Locate the cell with the specified text and output its (x, y) center coordinate. 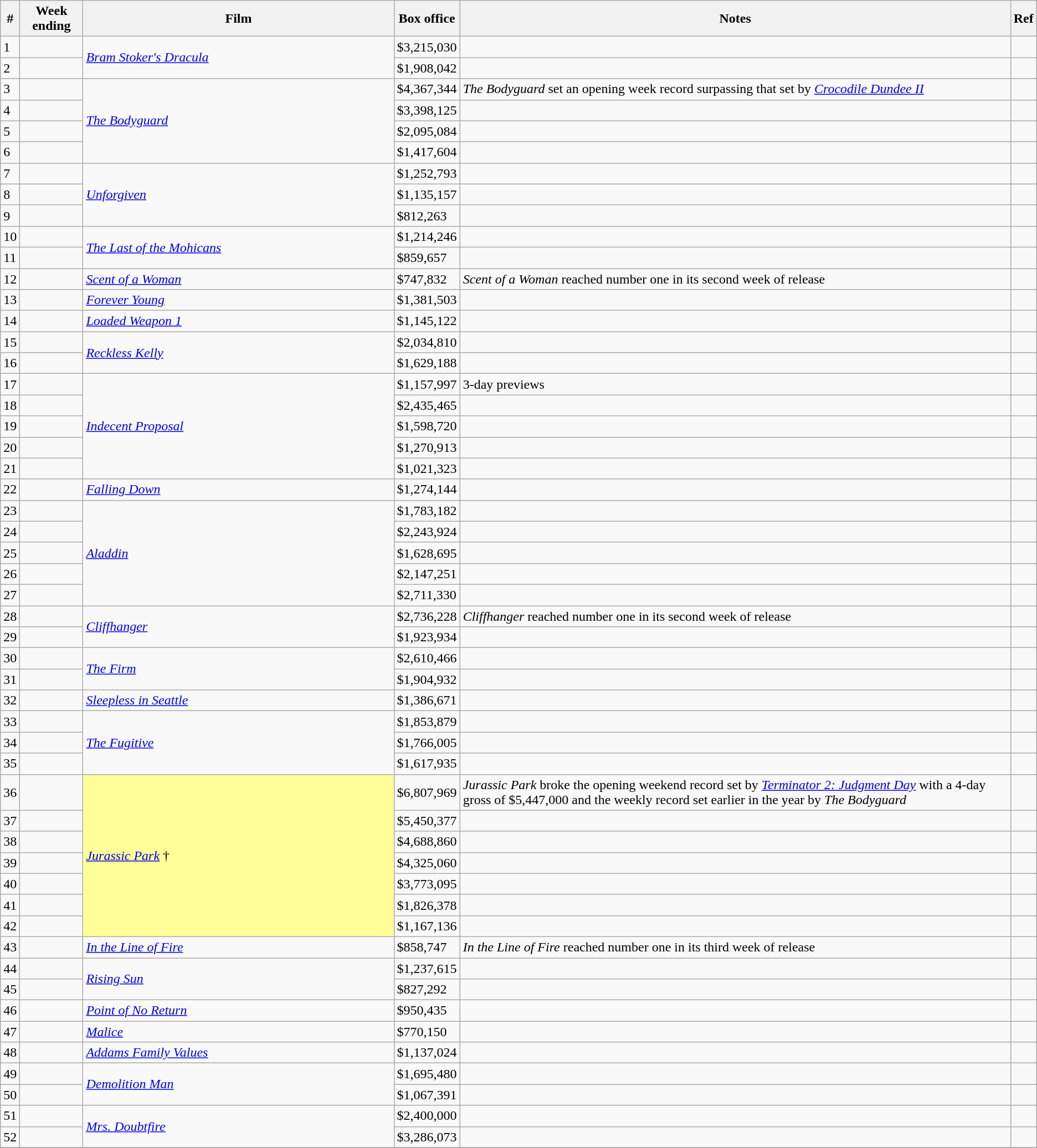
46 (10, 1011)
$770,150 (427, 1032)
# (10, 19)
3-day previews (735, 384)
Indecent Proposal (238, 426)
18 (10, 405)
$1,417,604 (427, 152)
23 (10, 511)
35 (10, 764)
50 (10, 1095)
Mrs. Doubtfire (238, 1126)
30 (10, 658)
11 (10, 258)
12 (10, 279)
$4,325,060 (427, 863)
$2,147,251 (427, 574)
22 (10, 490)
Box office (427, 19)
$1,629,188 (427, 363)
Reckless Kelly (238, 353)
Cliffhanger (238, 627)
24 (10, 532)
$4,688,860 (427, 842)
$1,904,932 (427, 679)
Addams Family Values (238, 1053)
Film (238, 19)
$1,853,879 (427, 722)
$1,145,122 (427, 321)
21 (10, 469)
$859,657 (427, 258)
$1,923,934 (427, 637)
$3,773,095 (427, 884)
Rising Sun (238, 979)
$3,215,030 (427, 47)
44 (10, 969)
2 (10, 68)
Demolition Man (238, 1084)
$1,274,144 (427, 490)
45 (10, 990)
17 (10, 384)
3 (10, 89)
10 (10, 236)
$1,826,378 (427, 905)
$6,807,969 (427, 792)
$5,450,377 (427, 821)
Week ending (52, 19)
32 (10, 701)
$2,711,330 (427, 595)
$1,135,157 (427, 194)
Notes (735, 19)
$2,736,228 (427, 616)
47 (10, 1032)
The Firm (238, 669)
15 (10, 342)
28 (10, 616)
$747,832 (427, 279)
Falling Down (238, 490)
$1,270,913 (427, 447)
$1,167,136 (427, 926)
9 (10, 215)
39 (10, 863)
31 (10, 679)
Scent of a Woman (238, 279)
34 (10, 743)
26 (10, 574)
6 (10, 152)
$1,617,935 (427, 764)
The Last of the Mohicans (238, 247)
$3,398,125 (427, 110)
1 (10, 47)
In the Line of Fire (238, 947)
$2,610,466 (427, 658)
$812,263 (427, 215)
42 (10, 926)
4 (10, 110)
Unforgiven (238, 194)
29 (10, 637)
52 (10, 1137)
Jurassic Park † (238, 855)
Ref (1024, 19)
$1,628,695 (427, 553)
$1,137,024 (427, 1053)
$827,292 (427, 990)
Malice (238, 1032)
$1,908,042 (427, 68)
19 (10, 426)
$2,435,465 (427, 405)
$1,021,323 (427, 469)
$4,367,344 (427, 89)
13 (10, 300)
$1,067,391 (427, 1095)
20 (10, 447)
5 (10, 131)
8 (10, 194)
36 (10, 792)
27 (10, 595)
$2,400,000 (427, 1116)
Scent of a Woman reached number one in its second week of release (735, 279)
25 (10, 553)
16 (10, 363)
$1,695,480 (427, 1074)
49 (10, 1074)
$1,237,615 (427, 969)
7 (10, 173)
Point of No Return (238, 1011)
$1,386,671 (427, 701)
$1,157,997 (427, 384)
The Fugitive (238, 743)
$950,435 (427, 1011)
Forever Young (238, 300)
51 (10, 1116)
$2,243,924 (427, 532)
43 (10, 947)
In the Line of Fire reached number one in its third week of release (735, 947)
$1,214,246 (427, 236)
$1,252,793 (427, 173)
Aladdin (238, 553)
33 (10, 722)
$2,034,810 (427, 342)
37 (10, 821)
$1,598,720 (427, 426)
$1,783,182 (427, 511)
The Bodyguard (238, 121)
Sleepless in Seattle (238, 701)
Loaded Weapon 1 (238, 321)
40 (10, 884)
38 (10, 842)
41 (10, 905)
Cliffhanger reached number one in its second week of release (735, 616)
$1,381,503 (427, 300)
$1,766,005 (427, 743)
14 (10, 321)
$2,095,084 (427, 131)
Bram Stoker's Dracula (238, 58)
$858,747 (427, 947)
48 (10, 1053)
The Bodyguard set an opening week record surpassing that set by Crocodile Dundee II (735, 89)
$3,286,073 (427, 1137)
